Detect which cell encompasses the target text, then output its [X, Y] center coordinate. 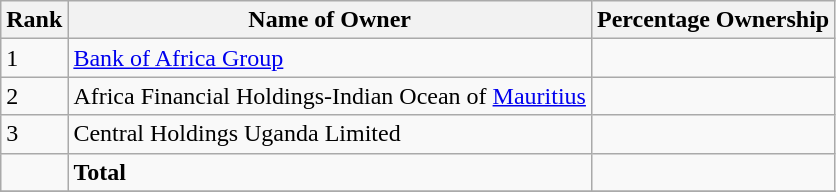
Rank [34, 20]
Bank of Africa Group [330, 58]
2 [34, 96]
Name of Owner [330, 20]
Percentage Ownership [712, 20]
Central Holdings Uganda Limited [330, 134]
Africa Financial Holdings-Indian Ocean of Mauritius [330, 96]
1 [34, 58]
3 [34, 134]
Total [330, 172]
